Locate the cell with the specified text and output its [X, Y] center coordinate. 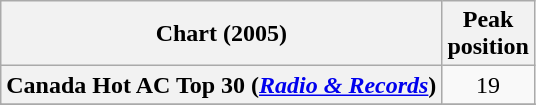
Canada Hot AC Top 30 (Radio & Records) [222, 85]
Peakposition [488, 34]
19 [488, 85]
Chart (2005) [222, 34]
